Pinpoint the cell where the given text exists, returning its (X, Y) midpoint coordinate. 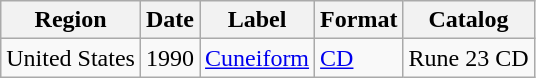
Catalog (468, 20)
CD (359, 58)
Cuneiform (258, 58)
Rune 23 CD (468, 58)
Date (170, 20)
1990 (170, 58)
United States (71, 58)
Format (359, 20)
Label (258, 20)
Region (71, 20)
